Detect which cell encompasses the target text, then output its [x, y] center coordinate. 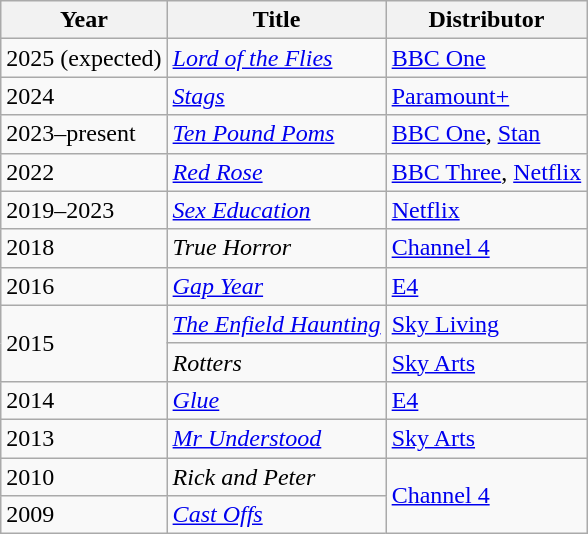
True Horror [276, 248]
2025 (expected) [84, 58]
2023–present [84, 134]
Title [276, 20]
2024 [84, 96]
Year [84, 20]
Rotters [276, 362]
2019–2023 [84, 210]
Stags [276, 96]
2009 [84, 515]
BBC Three, Netflix [486, 172]
Cast Offs [276, 515]
Gap Year [276, 286]
2015 [84, 343]
BBC One, Stan [486, 134]
Rick and Peter [276, 477]
Distributor [486, 20]
2018 [84, 248]
2022 [84, 172]
2013 [84, 438]
2016 [84, 286]
The Enfield Haunting [276, 324]
Mr Understood [276, 438]
Sex Education [276, 210]
2014 [84, 400]
2010 [84, 477]
Ten Pound Poms [276, 134]
Glue [276, 400]
BBC One [486, 58]
Sky Living [486, 324]
Red Rose [276, 172]
Paramount+ [486, 96]
Lord of the Flies [276, 58]
Netflix [486, 210]
